Scan for the cell matching the given text and deliver its [X, Y] coordinate at center. 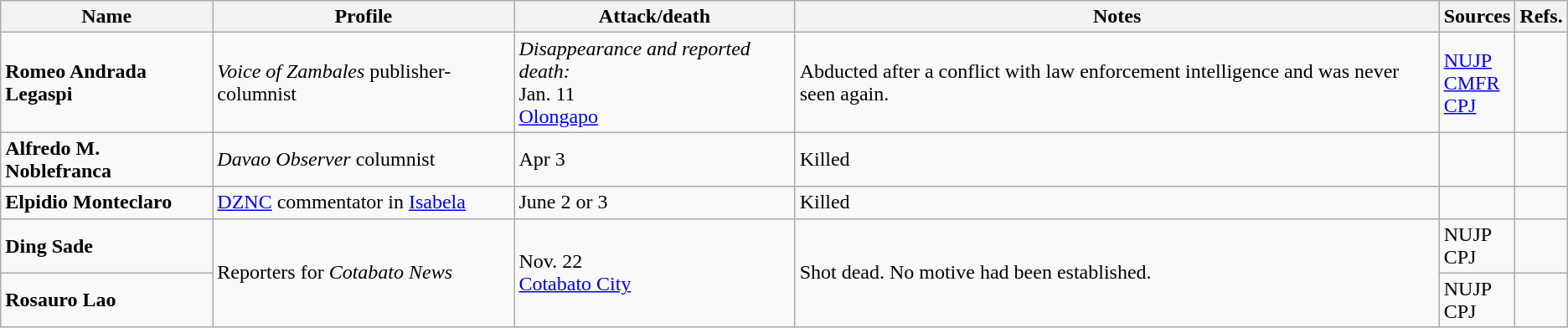
Attack/death [655, 17]
DZNC commentator in Isabela [364, 202]
Sources [1478, 17]
NUJPCMFRCPJ [1478, 82]
Elpidio Monteclaro [107, 202]
Davao Observer columnist [364, 159]
Rosauro Lao [107, 300]
Nov. 22Cotabato City [655, 273]
Apr 3 [655, 159]
Refs. [1541, 17]
Shot dead. No motive had been established. [1117, 273]
Romeo Andrada Legaspi [107, 82]
Abducted after a conflict with law enforcement intelligence and was never seen again. [1117, 82]
Profile [364, 17]
Name [107, 17]
Notes [1117, 17]
Reporters for Cotabato News [364, 273]
Ding Sade [107, 246]
Voice of Zambales publisher-columnist [364, 82]
Alfredo M. Noblefranca [107, 159]
June 2 or 3 [655, 202]
Disappearance and reported death:Jan. 11Olongapo [655, 82]
